Pinpoint the cell where the given text exists, returning its [x, y] midpoint coordinate. 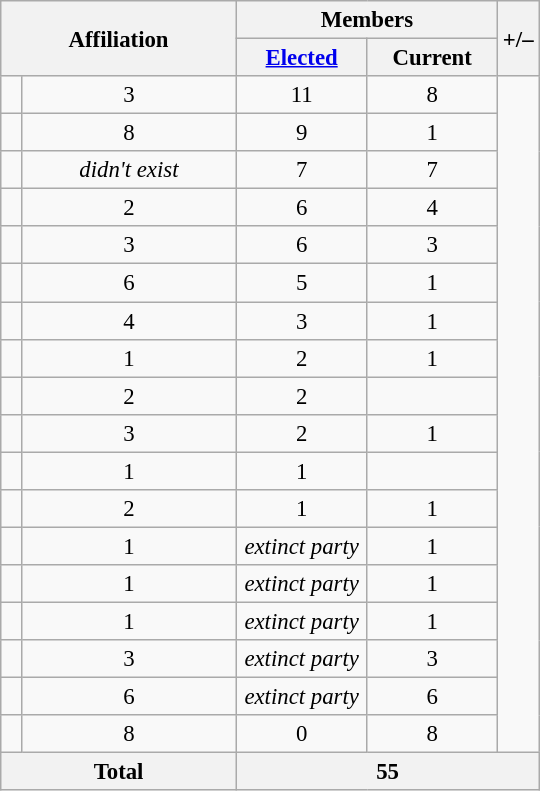
55 [387, 772]
9 [302, 133]
Total [119, 772]
Current [432, 58]
0 [302, 734]
Elected [302, 58]
Members [366, 20]
11 [302, 95]
Affiliation [119, 38]
didn't exist [128, 170]
5 [302, 283]
+/– [518, 38]
